Pinpoint the cell where the given text exists, returning its (x, y) midpoint coordinate. 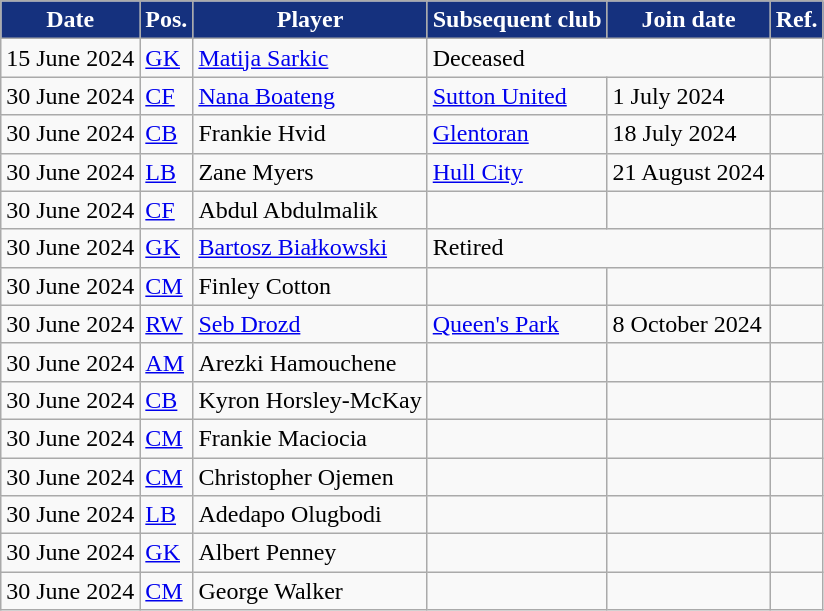
Frankie Maciocia (310, 438)
Finley Cotton (310, 286)
8 October 2024 (688, 324)
Matija Sarkic (310, 58)
George Walker (310, 591)
Frankie Hvid (310, 134)
Ref. (796, 20)
Bartosz Białkowski (310, 248)
21 August 2024 (688, 172)
Zane Myers (310, 172)
Kyron Horsley-McKay (310, 400)
Join date (688, 20)
18 July 2024 (688, 134)
Pos. (166, 20)
RW (166, 324)
Retired (598, 248)
Nana Boateng (310, 96)
Hull City (517, 172)
Subsequent club (517, 20)
AM (166, 362)
15 June 2024 (70, 58)
Deceased (598, 58)
1 July 2024 (688, 96)
Christopher Ojemen (310, 477)
Abdul Abdulmalik (310, 210)
Arezki Hamouchene (310, 362)
Glentoran (517, 134)
Adedapo Olugbodi (310, 515)
Queen's Park (517, 324)
Albert Penney (310, 553)
Date (70, 20)
Player (310, 20)
Seb Drozd (310, 324)
Sutton United (517, 96)
